Pinpoint the cell where the given text exists, returning its (x, y) midpoint coordinate. 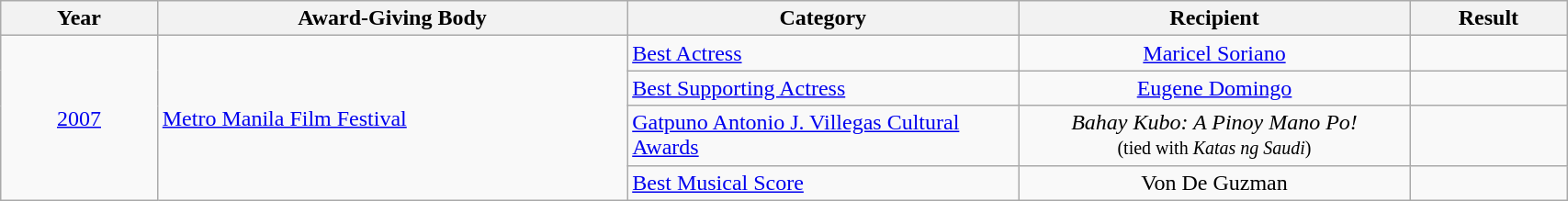
Recipient (1214, 18)
Category (823, 18)
Eugene Domingo (1214, 88)
Maricel Soriano (1214, 53)
Result (1488, 18)
Award-Giving Body (391, 18)
Gatpuno Antonio J. Villegas Cultural Awards (823, 136)
2007 (79, 117)
Best Supporting Actress (823, 88)
Best Actress (823, 53)
Bahay Kubo: A Pinoy Mano Po!(tied with Katas ng Saudi) (1214, 136)
Metro Manila Film Festival (391, 117)
Von De Guzman (1214, 183)
Year (79, 18)
Best Musical Score (823, 183)
